Find where the given text appears and provide that cell's center as (x, y) coordinate. 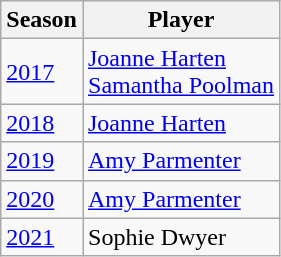
Sophie Dwyer (180, 237)
Player (180, 20)
Joanne Harten (180, 123)
2018 (42, 123)
Joanne HartenSamantha Poolman (180, 72)
2017 (42, 72)
2021 (42, 237)
Season (42, 20)
2020 (42, 199)
2019 (42, 161)
